Output the (X, Y) coordinate of the center of the cell containing the given text.  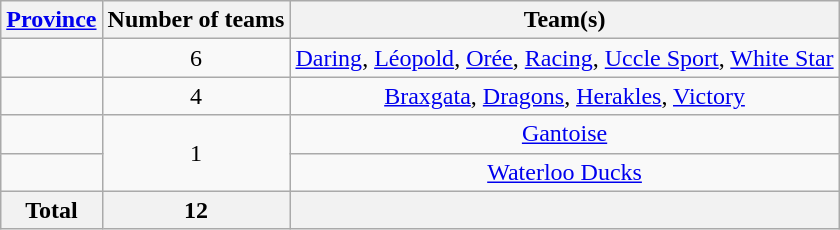
4 (196, 96)
1 (196, 153)
6 (196, 58)
Number of teams (196, 20)
Province (52, 20)
Waterloo Ducks (564, 172)
Team(s) (564, 20)
12 (196, 210)
Gantoise (564, 134)
Total (52, 210)
Daring, Léopold, Orée, Racing, Uccle Sport, White Star (564, 58)
Braxgata, Dragons, Herakles, Victory (564, 96)
